Capture the cell that displays the provided text and extract its [x, y] central coordinate. 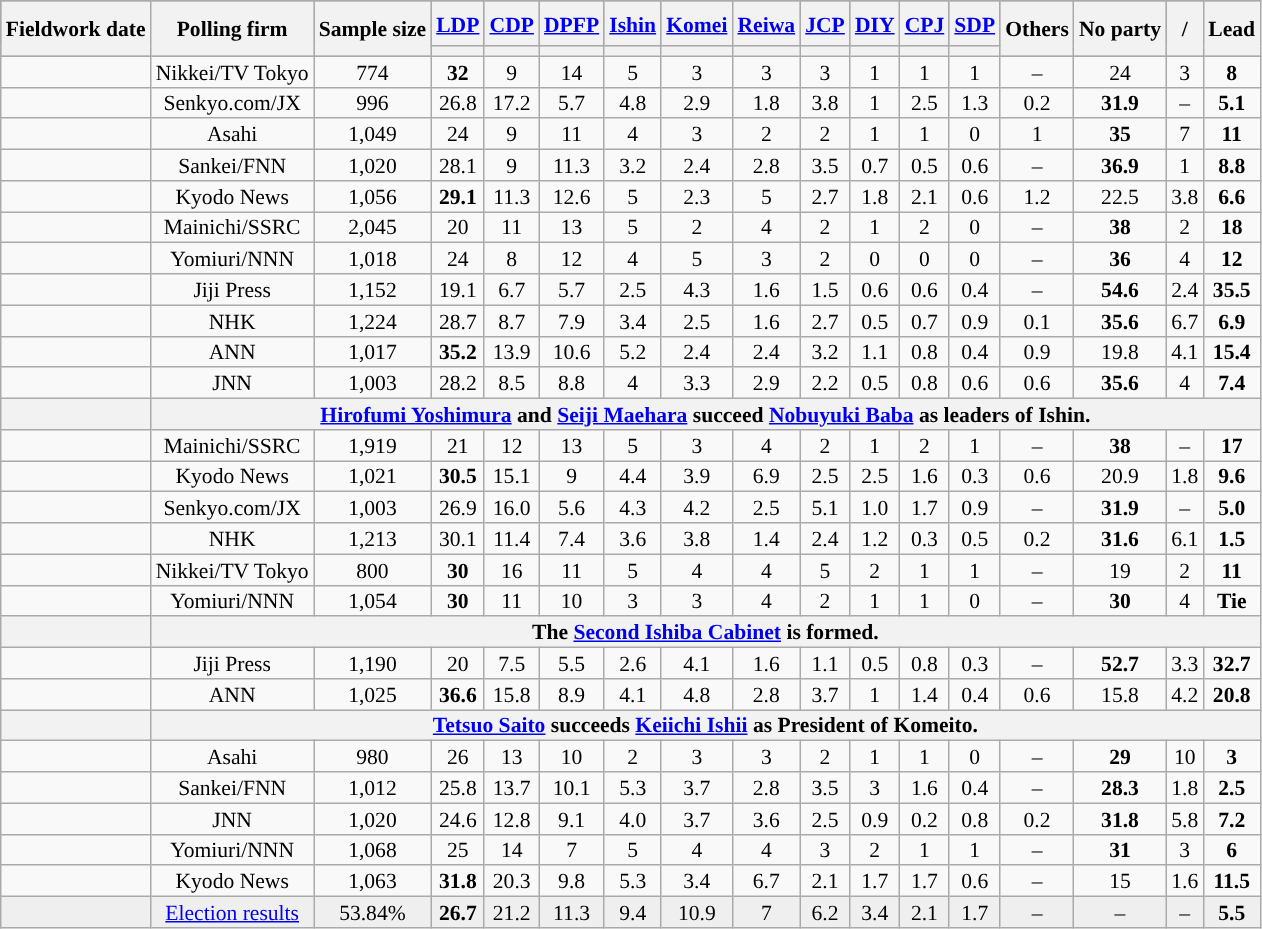
5.0 [1232, 508]
25 [458, 850]
1.0 [875, 508]
6.1 [1184, 538]
SDP [974, 24]
10.6 [572, 352]
20.3 [511, 882]
16 [511, 570]
1,063 [372, 882]
21 [458, 446]
Lead [1232, 28]
5.8 [1184, 818]
54.6 [1120, 290]
10.9 [696, 912]
6.6 [1232, 196]
1,025 [372, 694]
24.6 [458, 818]
6 [1232, 850]
1,056 [372, 196]
12.6 [572, 196]
30.1 [458, 538]
1,213 [372, 538]
28.7 [458, 320]
8.9 [572, 694]
Tetsuo Saito succeeds Keiichi Ishii as President of Komeito. [706, 726]
2.2 [825, 384]
LDP [458, 24]
19.8 [1120, 352]
11.4 [511, 538]
1,224 [372, 320]
9.4 [632, 912]
800 [372, 570]
Komei [696, 24]
28.1 [458, 166]
0.1 [1037, 320]
16.0 [511, 508]
20.9 [1120, 476]
2,045 [372, 228]
Ishin [632, 24]
17 [1232, 446]
1,049 [372, 134]
6.2 [825, 912]
30.5 [458, 476]
28.3 [1120, 788]
Polling firm [232, 28]
13.9 [511, 352]
Sample size [372, 28]
Tie [1232, 600]
4.0 [632, 818]
32.7 [1232, 664]
1,012 [372, 788]
19 [1120, 570]
17.2 [511, 102]
52.7 [1120, 664]
DIY [875, 24]
1,018 [372, 258]
Hirofumi Yoshimura and Seiji Maehara succeed Nobuyuki Baba as leaders of Ishin. [706, 414]
15 [1120, 882]
1,054 [372, 600]
12.8 [511, 818]
1,021 [372, 476]
CDP [511, 24]
1,190 [372, 664]
1,068 [372, 850]
DPFP [572, 24]
8.5 [511, 384]
13.7 [511, 788]
774 [372, 72]
18 [1232, 228]
21.2 [511, 912]
32 [458, 72]
20.8 [1232, 694]
53.84% [372, 912]
7.9 [572, 320]
36.9 [1120, 166]
1,017 [372, 352]
35.5 [1232, 290]
The Second Ishiba Cabinet is formed. [706, 632]
2.3 [696, 196]
26.9 [458, 508]
36.6 [458, 694]
1,919 [372, 446]
/ [1184, 28]
2.6 [632, 664]
36 [1120, 258]
22.5 [1120, 196]
26.8 [458, 102]
980 [372, 756]
9.8 [572, 882]
10.1 [572, 788]
Election results [232, 912]
No party [1120, 28]
15.1 [511, 476]
JCP [825, 24]
9.1 [572, 818]
31 [1120, 850]
26.7 [458, 912]
35 [1120, 134]
15.4 [1232, 352]
9.6 [1232, 476]
996 [372, 102]
35.2 [458, 352]
28.2 [458, 384]
1.3 [974, 102]
Others [1037, 28]
CPJ [925, 24]
11.5 [1232, 882]
7.5 [511, 664]
19.1 [458, 290]
8.7 [511, 320]
1,152 [372, 290]
Fieldwork date [76, 28]
5.2 [632, 352]
31.6 [1120, 538]
4.4 [632, 476]
3.9 [696, 476]
7.2 [1232, 818]
Reiwa [766, 24]
29 [1120, 756]
25.8 [458, 788]
26 [458, 756]
5.6 [572, 508]
29.1 [458, 196]
